Find where the given text appears and provide that cell's center as (X, Y) coordinate. 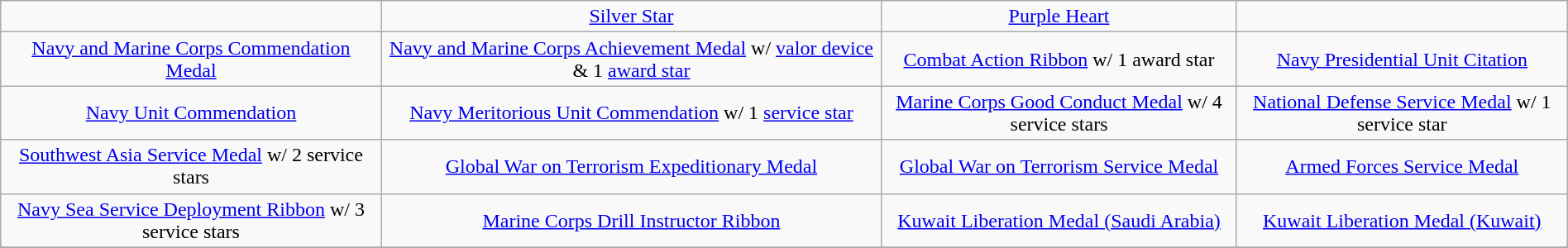
National Defense Service Medal w/ 1 service star (1402, 112)
Navy Sea Service Deployment Ribbon w/ 3 service stars (191, 220)
Kuwait Liberation Medal (Kuwait) (1402, 220)
Navy Unit Commendation (191, 112)
Global War on Terrorism Expeditionary Medal (631, 167)
Purple Heart (1059, 17)
Combat Action Ribbon w/ 1 award star (1059, 60)
Navy Meritorious Unit Commendation w/ 1 service star (631, 112)
Navy and Marine Corps Achievement Medal w/ valor device & 1 award star (631, 60)
Kuwait Liberation Medal (Saudi Arabia) (1059, 220)
Navy Presidential Unit Citation (1402, 60)
Silver Star (631, 17)
Southwest Asia Service Medal w/ 2 service stars (191, 167)
Armed Forces Service Medal (1402, 167)
Navy and Marine Corps Commendation Medal (191, 60)
Marine Corps Drill Instructor Ribbon (631, 220)
Marine Corps Good Conduct Medal w/ 4 service stars (1059, 112)
Global War on Terrorism Service Medal (1059, 167)
